Locate the cell with the specified text and output its (x, y) center coordinate. 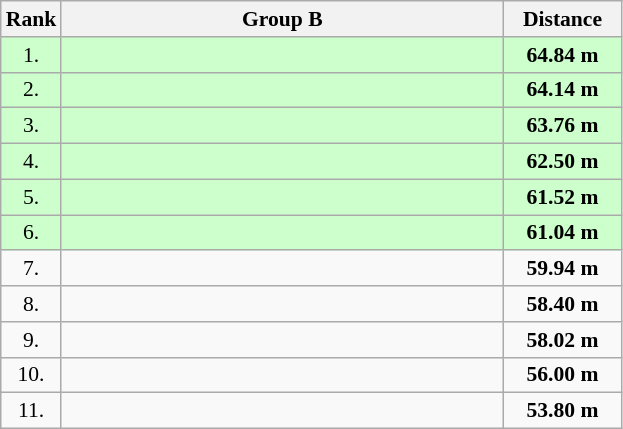
53.80 m (562, 411)
2. (32, 90)
6. (32, 233)
4. (32, 162)
58.02 m (562, 340)
Rank (32, 19)
1. (32, 55)
Group B (282, 19)
56.00 m (562, 375)
61.52 m (562, 197)
3. (32, 126)
11. (32, 411)
64.84 m (562, 55)
10. (32, 375)
8. (32, 304)
63.76 m (562, 126)
59.94 m (562, 269)
9. (32, 340)
Distance (562, 19)
7. (32, 269)
58.40 m (562, 304)
61.04 m (562, 233)
5. (32, 197)
62.50 m (562, 162)
64.14 m (562, 90)
